Return the [X, Y] coordinate for the center point of the cell that contains the specified text.  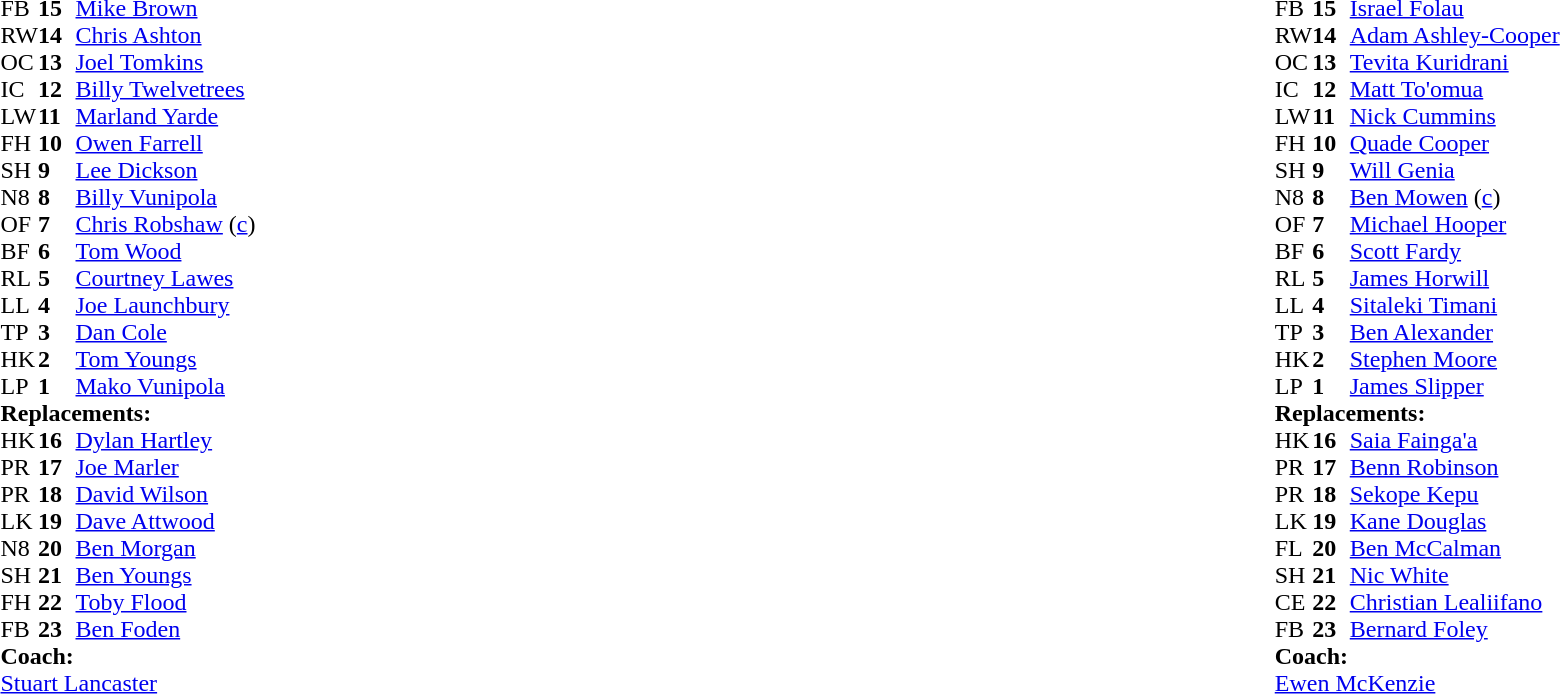
Ben Foden [166, 630]
Chris Ashton [166, 36]
Michael Hooper [1455, 224]
Tom Wood [166, 252]
Toby Flood [166, 602]
Ben Alexander [1455, 332]
Dan Cole [166, 332]
Sitaleki Timani [1455, 306]
FL [1294, 548]
James Horwill [1455, 278]
Billy Twelvetrees [166, 90]
Bernard Foley [1455, 630]
Tom Youngs [166, 360]
Scott Fardy [1455, 252]
CE [1294, 602]
Mako Vunipola [166, 386]
David Wilson [166, 494]
Ben Morgan [166, 548]
Ben Youngs [166, 576]
Adam Ashley-Cooper [1455, 36]
Courtney Lawes [166, 278]
Joe Launchbury [166, 306]
Will Genia [1455, 170]
Nick Cummins [1455, 116]
Christian Lealiifano [1455, 602]
Lee Dickson [166, 170]
Ben McCalman [1455, 548]
Owen Farrell [166, 144]
Dylan Hartley [166, 440]
Chris Robshaw (c) [166, 224]
Benn Robinson [1455, 468]
Nic White [1455, 576]
Sekope Kepu [1455, 494]
Billy Vunipola [166, 198]
Kane Douglas [1455, 522]
Quade Cooper [1455, 144]
James Slipper [1455, 386]
Joe Marler [166, 468]
Dave Attwood [166, 522]
Ben Mowen (c) [1455, 198]
Saia Fainga'a [1455, 440]
Stephen Moore [1455, 360]
Matt To'omua [1455, 90]
Tevita Kuridrani [1455, 62]
Joel Tomkins [166, 62]
Marland Yarde [166, 116]
